Provide the [x, y] coordinate of the cell's center where the given text is located.  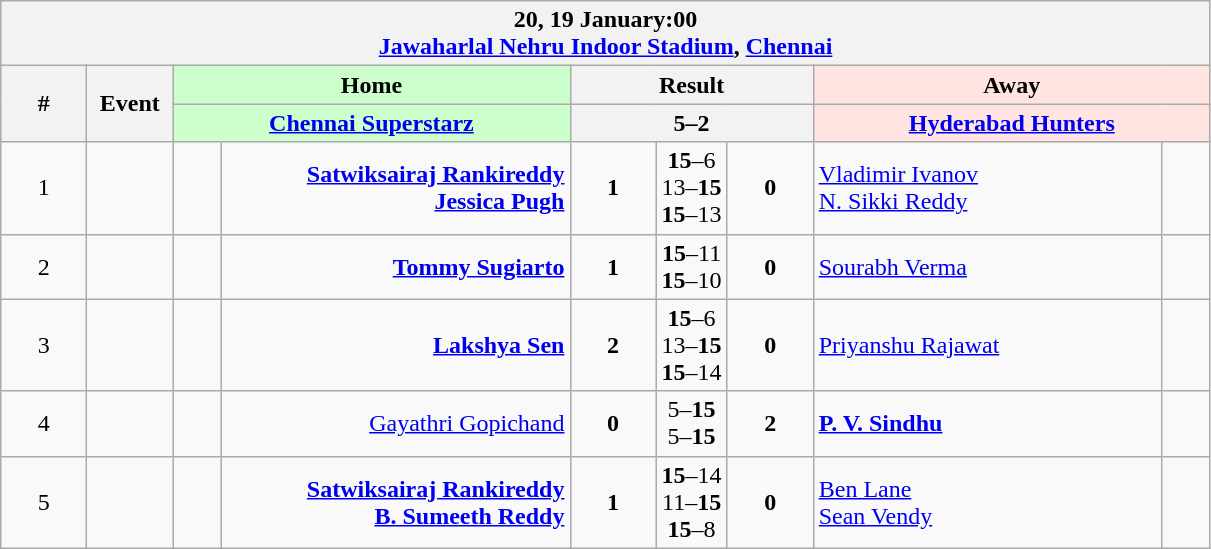
5 [44, 502]
Chennai Superstarz [372, 123]
Event [130, 104]
Priyanshu Rajawat [988, 345]
# [44, 104]
Away [1012, 85]
Home [372, 85]
4 [44, 424]
P. V. Sindhu [988, 424]
Hyderabad Hunters [1012, 123]
15–1115–10 [692, 266]
15–613–1515–14 [692, 345]
15–1411–1515–8 [692, 502]
5–155–15 [692, 424]
Vladimir Ivanov N. Sikki Reddy [988, 188]
Lakshya Sen [396, 345]
15–613–1515–13 [692, 188]
20, 19 January:00Jawaharlal Nehru Indoor Stadium, Chennai [606, 34]
Satwiksairaj Rankireddy B. Sumeeth Reddy [396, 502]
Sourabh Verma [988, 266]
3 [44, 345]
5–2 [692, 123]
Satwiksairaj Rankireddy Jessica Pugh [396, 188]
Ben Lane Sean Vendy [988, 502]
Result [692, 85]
Tommy Sugiarto [396, 266]
Gayathri Gopichand [396, 424]
